Extract the [X, Y] coordinate from the center of the cell holding the provided text.  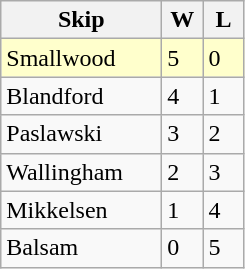
L [224, 20]
Balsam [82, 248]
Skip [82, 20]
Smallwood [82, 58]
Blandford [82, 96]
Mikkelsen [82, 210]
Paslawski [82, 134]
W [182, 20]
Wallingham [82, 172]
